Provide the (x, y) coordinate of the cell's center where the given text is located.  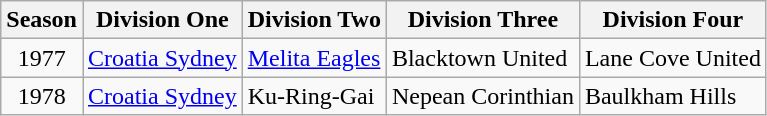
Division One (162, 20)
Melita Eagles (314, 58)
Division Three (482, 20)
1978 (42, 96)
Nepean Corinthian (482, 96)
Season (42, 20)
Lane Cove United (672, 58)
Division Two (314, 20)
Baulkham Hills (672, 96)
Ku-Ring-Gai (314, 96)
Blacktown United (482, 58)
Division Four (672, 20)
1977 (42, 58)
